Return the [x, y] coordinate for the center point of the cell that contains the specified text.  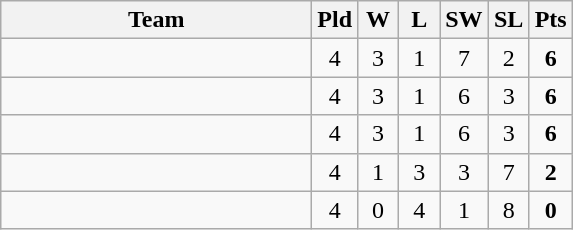
SL [508, 20]
SW [464, 20]
8 [508, 210]
Team [156, 20]
Pts [550, 20]
Pld [335, 20]
L [420, 20]
W [378, 20]
